Locate the cell with the specified text and output its [X, Y] center coordinate. 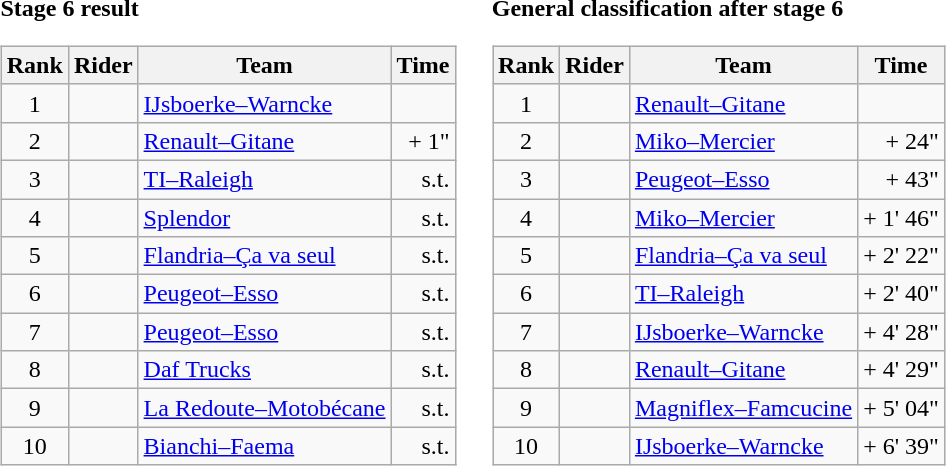
+ 4' 28" [902, 332]
+ 5' 04" [902, 408]
+ 2' 22" [902, 256]
+ 2' 40" [902, 294]
Bianchi–Faema [264, 446]
Magniflex–Famcucine [743, 408]
Splendor [264, 217]
+ 6' 39" [902, 446]
+ 24" [902, 141]
+ 1' 46" [902, 217]
+ 4' 29" [902, 370]
Daf Trucks [264, 370]
+ 43" [902, 179]
La Redoute–Motobécane [264, 408]
+ 1" [423, 141]
